Detect which cell encompasses the target text, then output its (X, Y) center coordinate. 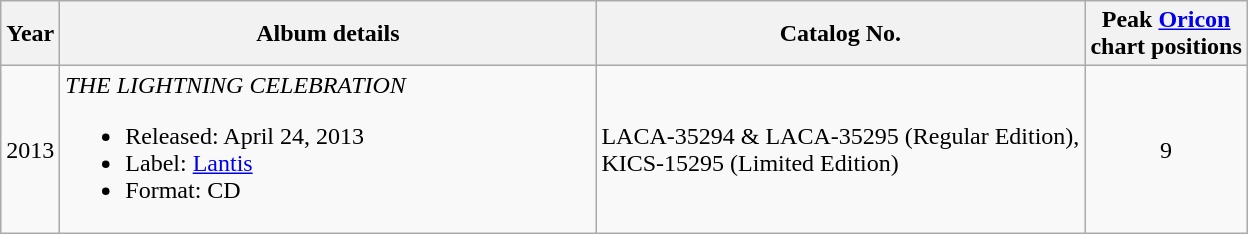
9 (1166, 150)
Year (30, 34)
Catalog No. (840, 34)
Album details (328, 34)
Peak Oricon chart positions (1166, 34)
2013 (30, 150)
LACA-35294 & LACA-35295 (Regular Edition), KICS-15295 (Limited Edition) (840, 150)
THE LIGHTNING CELEBRATIONReleased: April 24, 2013Label: LantisFormat: CD (328, 150)
